Determine the [X, Y] coordinate at the center of the cell enclosing the given text.  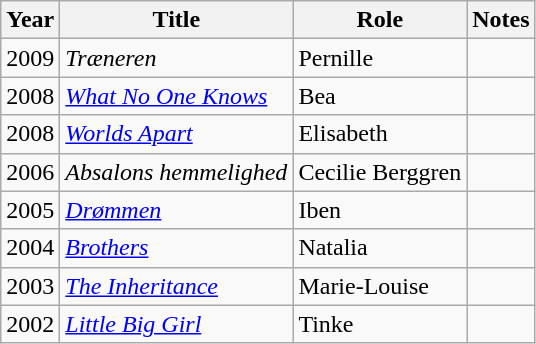
Pernille [380, 58]
Tinke [380, 324]
Marie-Louise [380, 286]
2006 [30, 172]
2002 [30, 324]
2009 [30, 58]
Natalia [380, 248]
Bea [380, 96]
Year [30, 20]
Brothers [176, 248]
Absalons hemmelighed [176, 172]
Title [176, 20]
Little Big Girl [176, 324]
Worlds Apart [176, 134]
The Inheritance [176, 286]
2003 [30, 286]
Iben [380, 210]
What No One Knows [176, 96]
Elisabeth [380, 134]
Drømmen [176, 210]
Træneren [176, 58]
Notes [501, 20]
2005 [30, 210]
Cecilie Berggren [380, 172]
2004 [30, 248]
Role [380, 20]
